Find where the given text appears and provide that cell's center as (X, Y) coordinate. 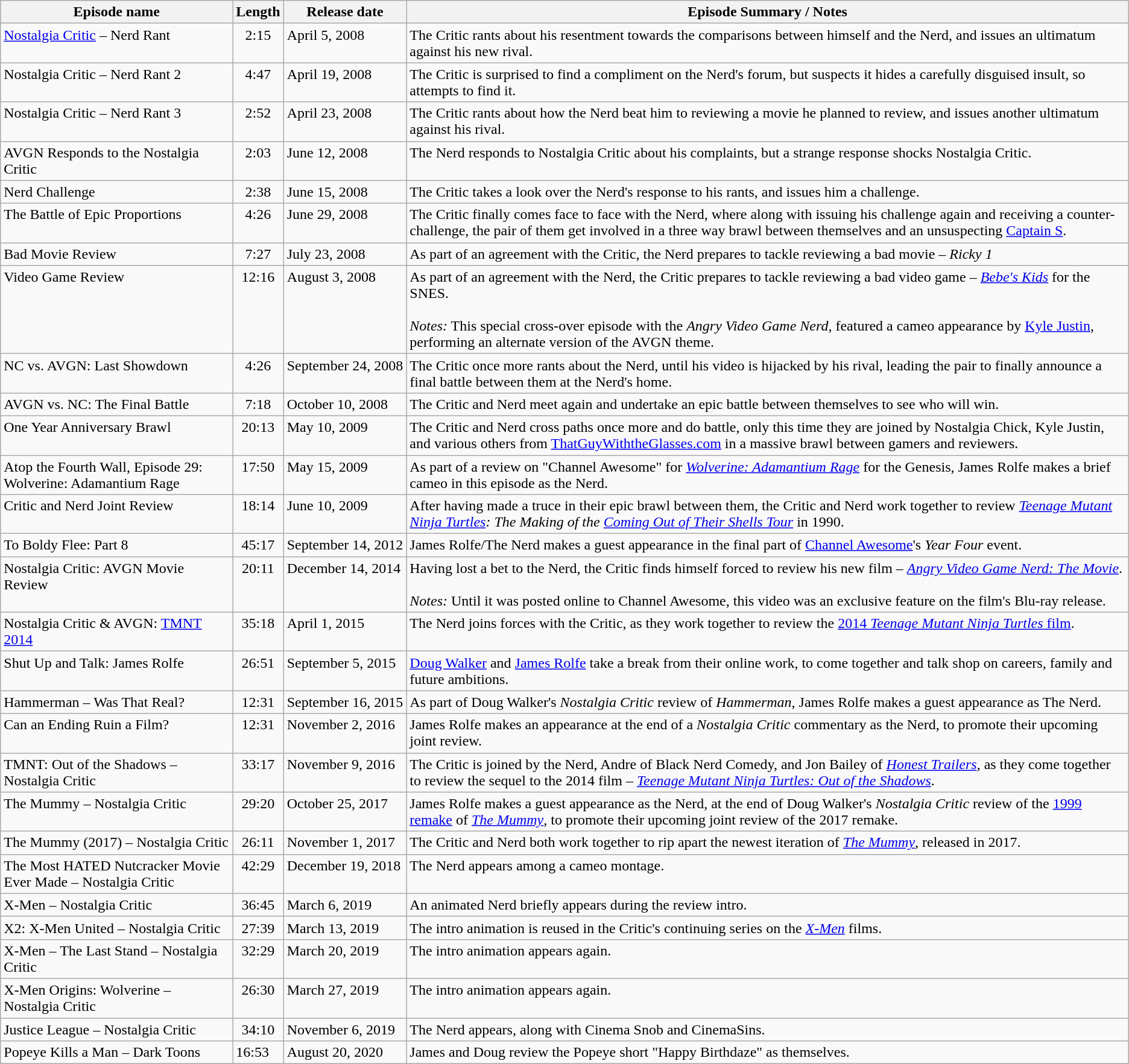
November 2, 2016 (345, 733)
4:47 (258, 82)
7:27 (258, 254)
AVGN Responds to the Nostalgia Critic (117, 160)
The Nerd responds to Nostalgia Critic about his complaints, but a strange response shocks Nostalgia Critic. (767, 160)
The intro animation is reused in the Critic's continuing series on the X-Men films. (767, 928)
September 16, 2015 (345, 702)
The Mummy (2017) – Nostalgia Critic (117, 843)
26:51 (258, 671)
33:17 (258, 772)
AVGN vs. NC: The Final Battle (117, 404)
The Nerd joins forces with the Critic, as they work together to review the 2014 Teenage Mutant Ninja Turtles film. (767, 632)
April 19, 2008 (345, 82)
X2: X-Men United – Nostalgia Critic (117, 928)
Doug Walker and James Rolfe take a break from their online work, to come together and talk shop on careers, family and future ambitions. (767, 671)
The Critic rants about his resentment towards the comparisons between himself and the Nerd, and issues an ultimatum against his new rival. (767, 43)
X-Men – Nostalgia Critic (117, 905)
The Critic and Nerd meet again and undertake an epic battle between themselves to see who will win. (767, 404)
The Battle of Epic Proportions (117, 223)
Release date (345, 12)
26:30 (258, 998)
Justice League – Nostalgia Critic (117, 1030)
As part of Doug Walker's Nostalgia Critic review of Hammerman, James Rolfe makes a guest appearance as The Nerd. (767, 702)
October 10, 2008 (345, 404)
17:50 (258, 474)
November 6, 2019 (345, 1030)
16:53 (258, 1053)
The Nerd appears, along with Cinema Snob and CinemaSins. (767, 1030)
Video Game Review (117, 309)
James Rolfe makes an appearance at the end of a Nostalgia Critic commentary as the Nerd, to promote their upcoming joint review. (767, 733)
20:13 (258, 435)
The Critic and Nerd both work together to rip apart the newest iteration of The Mummy, released in 2017. (767, 843)
April 23, 2008 (345, 122)
May 15, 2009 (345, 474)
34:10 (258, 1030)
2:38 (258, 192)
The Critic takes a look over the Nerd's response to his rants, and issues him a challenge. (767, 192)
Atop the Fourth Wall, Episode 29: Wolverine: Adamantium Rage (117, 474)
July 23, 2008 (345, 254)
September 24, 2008 (345, 373)
NC vs. AVGN: Last Showdown (117, 373)
18:14 (258, 514)
September 5, 2015 (345, 671)
X-Men Origins: Wolverine – Nostalgia Critic (117, 998)
April 5, 2008 (345, 43)
Critic and Nerd Joint Review (117, 514)
35:18 (258, 632)
May 10, 2009 (345, 435)
September 14, 2012 (345, 545)
Episode name (117, 12)
November 9, 2016 (345, 772)
29:20 (258, 812)
March 13, 2019 (345, 928)
June 29, 2008 (345, 223)
To Boldy Flee: Part 8 (117, 545)
20:11 (258, 584)
7:18 (258, 404)
Episode Summary / Notes (767, 12)
As part of a review on "Channel Awesome" for Wolverine: Adamantium Rage for the Genesis, James Rolfe makes a brief cameo in this episode as the Nerd. (767, 474)
An animated Nerd briefly appears during the review intro. (767, 905)
August 3, 2008 (345, 309)
The Nerd appears among a cameo montage. (767, 873)
Nerd Challenge (117, 192)
Hammerman – Was That Real? (117, 702)
X-Men – The Last Stand – Nostalgia Critic (117, 959)
2:52 (258, 122)
Nostalgia Critic: AVGN Movie Review (117, 584)
Nostalgia Critic – Nerd Rant 3 (117, 122)
December 19, 2018 (345, 873)
One Year Anniversary Brawl (117, 435)
April 1, 2015 (345, 632)
March 6, 2019 (345, 905)
Nostalgia Critic – Nerd Rant 2 (117, 82)
Bad Movie Review (117, 254)
42:29 (258, 873)
2:15 (258, 43)
26:11 (258, 843)
December 14, 2014 (345, 584)
November 1, 2017 (345, 843)
TMNT: Out of the Shadows – Nostalgia Critic (117, 772)
Popeye Kills a Man – Dark Toons (117, 1053)
October 25, 2017 (345, 812)
27:39 (258, 928)
James Rolfe/The Nerd makes a guest appearance in the final part of Channel Awesome's Year Four event. (767, 545)
James and Doug review the Popeye short "Happy Birthdaze" as themselves. (767, 1053)
March 20, 2019 (345, 959)
Nostalgia Critic & AVGN: TMNT 2014 (117, 632)
June 12, 2008 (345, 160)
March 27, 2019 (345, 998)
Nostalgia Critic – Nerd Rant (117, 43)
Length (258, 12)
36:45 (258, 905)
The Mummy – Nostalgia Critic (117, 812)
June 10, 2009 (345, 514)
2:03 (258, 160)
June 15, 2008 (345, 192)
Shut Up and Talk: James Rolfe (117, 671)
As part of an agreement with the Critic, the Nerd prepares to tackle reviewing a bad movie – Ricky 1 (767, 254)
Can an Ending Ruin a Film? (117, 733)
The Most HATED Nutcracker Movie Ever Made – Nostalgia Critic (117, 873)
32:29 (258, 959)
45:17 (258, 545)
12:16 (258, 309)
The Critic rants about how the Nerd beat him to reviewing a movie he planned to review, and issues another ultimatum against his rival. (767, 122)
The Critic is surprised to find a compliment on the Nerd's forum, but suspects it hides a carefully disguised insult, so attempts to find it. (767, 82)
August 20, 2020 (345, 1053)
